Extract the (x, y) coordinate from the center of the cell holding the provided text.  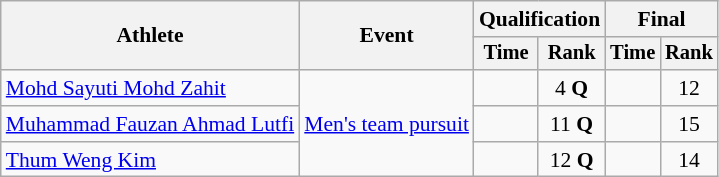
12 (689, 88)
11 Q (572, 124)
15 (689, 124)
Athlete (150, 36)
4 Q (572, 88)
Men's team pursuit (386, 124)
Qualification (540, 19)
Event (386, 36)
Final (661, 19)
Muhammad Fauzan Ahmad Lutfi (150, 124)
Mohd Sayuti Mohd Zahit (150, 88)
